Output the [X, Y] coordinate of the center of the cell containing the given text.  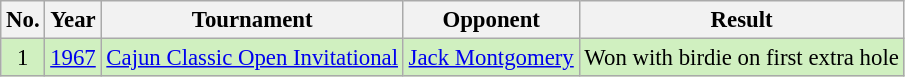
Cajun Classic Open Invitational [252, 58]
No. [23, 20]
Jack Montgomery [491, 58]
Opponent [491, 20]
Result [742, 20]
Year [73, 20]
Won with birdie on first extra hole [742, 58]
1967 [73, 58]
1 [23, 58]
Tournament [252, 20]
